Identify which cell holds the provided text, then report its [X, Y] central coordinate. 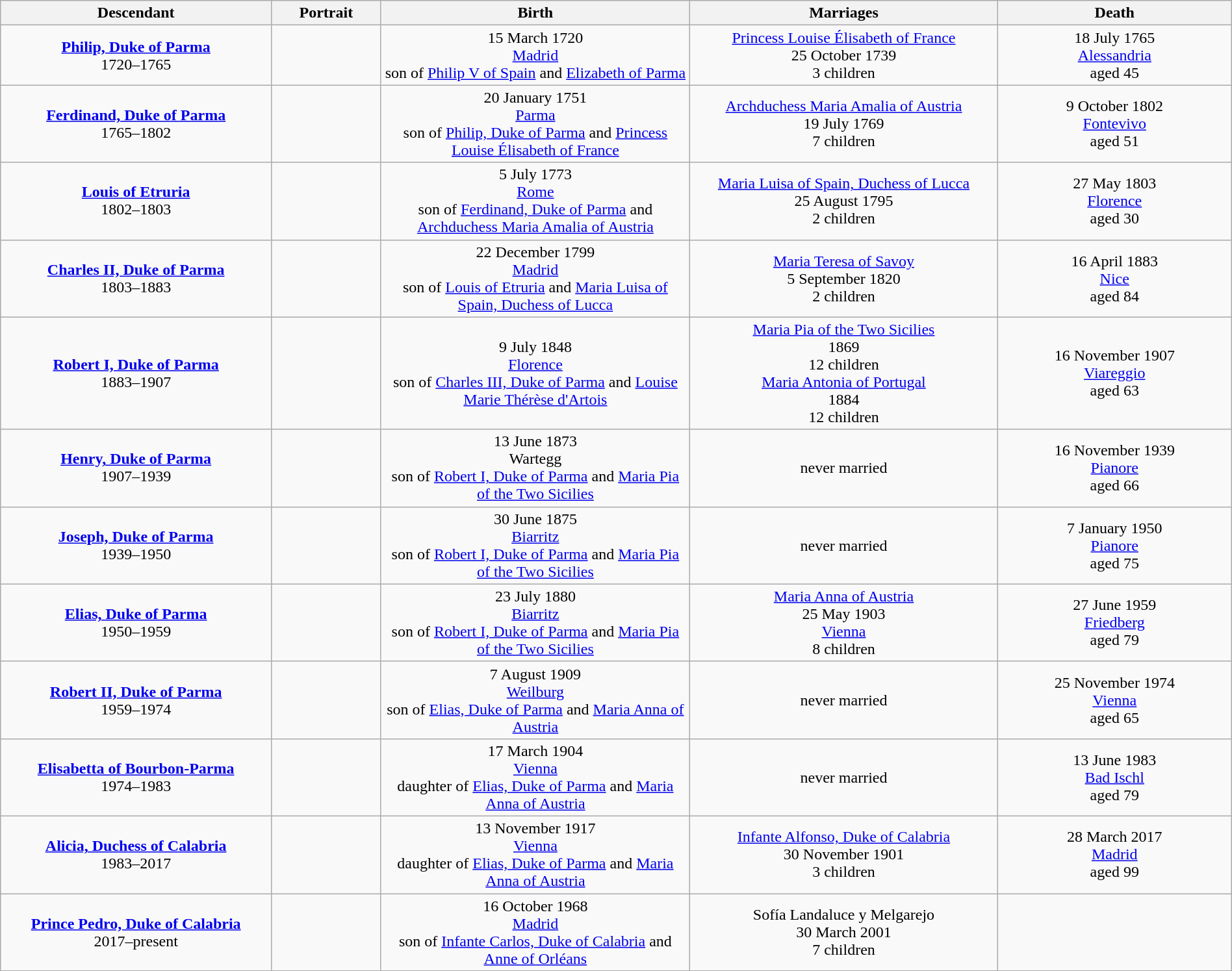
Maria Pia of the Two Sicilies186912 children Maria Antonia of Portugal188412 children [844, 373]
Marriages [844, 13]
Descendant [136, 13]
18 July 1765Alessandriaaged 45 [1114, 55]
13 November 1917Viennadaughter of Elias, Duke of Parma and Maria Anna of Austria [535, 855]
22 December 1799Madridson of Louis of Etruria and Maria Luisa of Spain, Duchess of Lucca [535, 278]
9 July 1848Florenceson of Charles III, Duke of Parma and Louise Marie Thérèse d'Artois [535, 373]
Maria Anna of Austria25 May 1903Vienna8 children [844, 622]
23 July 1880Biarritzson of Robert I, Duke of Parma and Maria Pia of the Two Sicilies [535, 622]
Archduchess Maria Amalia of Austria19 July 17697 children [844, 123]
Prince Pedro, Duke of Calabria2017–present [136, 933]
13 June 1873 Wartegg son of Robert I, Duke of Parma and Maria Pia of the Two Sicilies [535, 468]
Robert II, Duke of Parma1959–1974 [136, 700]
27 May 1803Florenceaged 30 [1114, 201]
Infante Alfonso, Duke of Calabria30 November 19013 children [844, 855]
17 March 1904Viennadaughter of Elias, Duke of Parma and Maria Anna of Austria [535, 777]
Philip, Duke of Parma1720–1765 [136, 55]
Birth [535, 13]
5 July 1773Romeson of Ferdinand, Duke of Parma and Archduchess Maria Amalia of Austria [535, 201]
Ferdinand, Duke of Parma1765–1802 [136, 123]
15 March 1720Madridson of Philip V of Spain and Elizabeth of Parma [535, 55]
Robert I, Duke of Parma1883–1907 [136, 373]
16 October 1968Madridson of Infante Carlos, Duke of Calabria and Anne of Orléans [535, 933]
Charles II, Duke of Parma1803–1883 [136, 278]
13 June 1983Bad Ischlaged 79 [1114, 777]
Maria Teresa of Savoy5 September 18202 children [844, 278]
Sofía Landaluce y Melgarejo30 March 20017 children [844, 933]
16 April 1883Niceaged 84 [1114, 278]
Joseph, Duke of Parma1939–1950 [136, 546]
Princess Louise Élisabeth of France25 October 17393 children [844, 55]
Portrait [326, 13]
Henry, Duke of Parma1907–1939 [136, 468]
20 January 1751Parmason of Philip, Duke of Parma and Princess Louise Élisabeth of France [535, 123]
Elisabetta of Bourbon-Parma1974–1983 [136, 777]
7 January 1950Pianoreaged 75 [1114, 546]
Death [1114, 13]
16 November 1907Viareggioaged 63 [1114, 373]
Maria Luisa of Spain, Duchess of Lucca25 August 17952 children [844, 201]
25 November 1974Viennaaged 65 [1114, 700]
30 June 1875Biarritzson of Robert I, Duke of Parma and Maria Pia of the Two Sicilies [535, 546]
27 June 1959Friedbergaged 79 [1114, 622]
28 March 2017Madridaged 99 [1114, 855]
Louis of Etruria1802–1803 [136, 201]
Alicia, Duchess of Calabria1983–2017 [136, 855]
Elias, Duke of Parma 1950–1959 [136, 622]
9 October 1802Fontevivoaged 51 [1114, 123]
16 November 1939Pianoreaged 66 [1114, 468]
7 August 1909Weilburgson of Elias, Duke of Parma and Maria Anna of Austria [535, 700]
